Scan for the cell matching the given text and deliver its (x, y) coordinate at center. 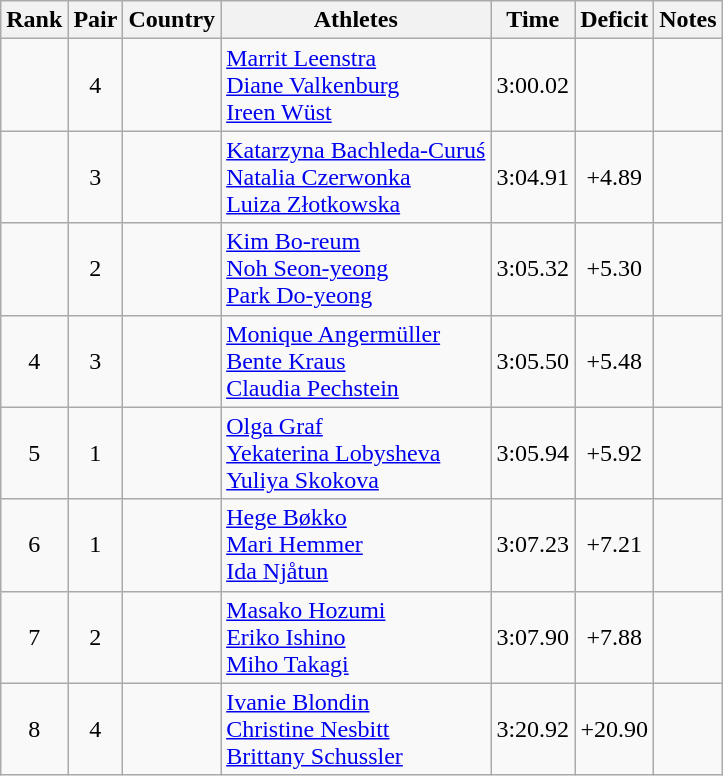
Athletes (356, 20)
3:05.94 (533, 453)
+5.92 (614, 453)
Olga GrafYekaterina LobyshevaYuliya Skokova (356, 453)
3:05.32 (533, 269)
+20.90 (614, 729)
Kim Bo-reumNoh Seon-yeongPark Do-yeong (356, 269)
3:00.02 (533, 85)
3:04.91 (533, 177)
+5.30 (614, 269)
Rank (34, 20)
+7.88 (614, 637)
7 (34, 637)
Notes (688, 20)
Hege BøkkoMari HemmerIda Njåtun (356, 545)
3:07.90 (533, 637)
+7.21 (614, 545)
5 (34, 453)
Country (172, 20)
8 (34, 729)
+5.48 (614, 361)
3:05.50 (533, 361)
Monique AngermüllerBente KrausClaudia Pechstein (356, 361)
Marrit LeenstraDiane ValkenburgIreen Wüst (356, 85)
Pair (96, 20)
3:07.23 (533, 545)
Time (533, 20)
Masako HozumiEriko IshinoMiho Takagi (356, 637)
6 (34, 545)
+4.89 (614, 177)
Katarzyna Bachleda-CuruśNatalia CzerwonkaLuiza Złotkowska (356, 177)
3:20.92 (533, 729)
Deficit (614, 20)
Ivanie BlondinChristine NesbittBrittany Schussler (356, 729)
